For the text-containing cell, return its midpoint in [X, Y] coordinate format. 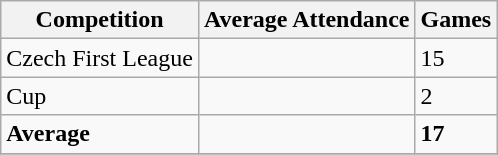
2 [456, 96]
Games [456, 20]
15 [456, 58]
17 [456, 134]
Competition [100, 20]
Cup [100, 96]
Czech First League [100, 58]
Average [100, 134]
Average Attendance [306, 20]
